For the text-containing cell, return its midpoint in [X, Y] coordinate format. 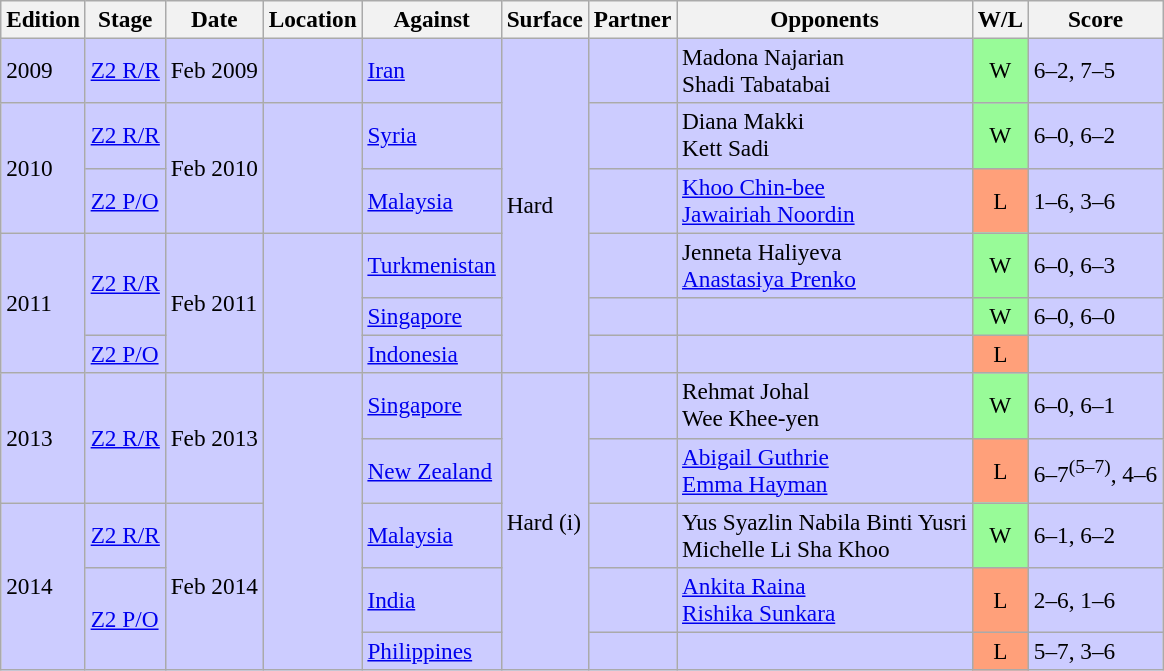
Yus Syazlin Nabila Binti Yusri Michelle Li Sha Khoo [825, 534]
India [432, 600]
Feb 2013 [214, 438]
6–0, 6–2 [1095, 136]
Khoo Chin-bee Jawairiah Noordin [825, 200]
6–2, 7–5 [1095, 70]
Stage [125, 19]
Surface [544, 19]
Location [312, 19]
2014 [44, 586]
1–6, 3–6 [1095, 200]
5–7, 3–6 [1095, 651]
Against [432, 19]
2011 [44, 302]
Date [214, 19]
6–0, 6–3 [1095, 264]
Partner [632, 19]
Indonesia [432, 354]
6–7(5–7), 4–6 [1095, 470]
6–0, 6–1 [1095, 406]
2009 [44, 70]
Iran [432, 70]
Madona Najarian Shadi Tabatabai [825, 70]
Hard (i) [544, 522]
2010 [44, 168]
Opponents [825, 19]
6–0, 6–0 [1095, 316]
Jenneta Haliyeva Anastasiya Prenko [825, 264]
Feb 2009 [214, 70]
Score [1095, 19]
Turkmenistan [432, 264]
New Zealand [432, 470]
Philippines [432, 651]
W/L [1000, 19]
Edition [44, 19]
Hard [544, 206]
Ankita Raina Rishika Sunkara [825, 600]
Syria [432, 136]
Feb 2014 [214, 586]
Feb 2010 [214, 168]
2–6, 1–6 [1095, 600]
2013 [44, 438]
Diana Makki Kett Sadi [825, 136]
Feb 2011 [214, 302]
Rehmat Johal Wee Khee-yen [825, 406]
Abigail Guthrie Emma Hayman [825, 470]
6–1, 6–2 [1095, 534]
